Return the [x, y] coordinate for the center point of the cell that contains the specified text.  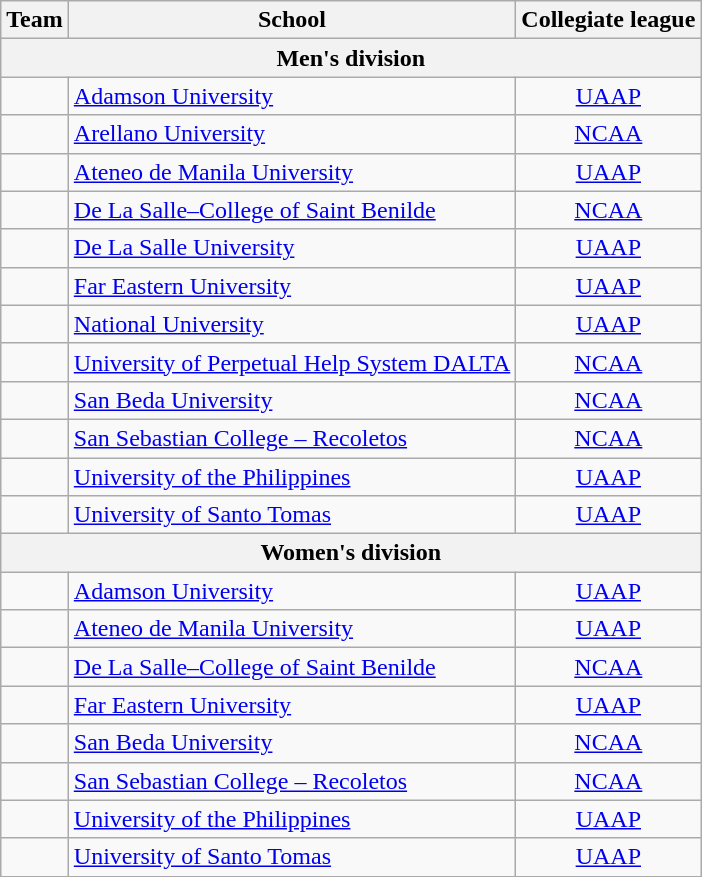
School [292, 20]
National University [292, 324]
De La Salle University [292, 248]
Team [35, 20]
University of Perpetual Help System DALTA [292, 362]
Men's division [351, 58]
Women's division [351, 553]
Arellano University [292, 134]
Collegiate league [608, 20]
